Determine the [x, y] coordinate at the center of the cell enclosing the given text.  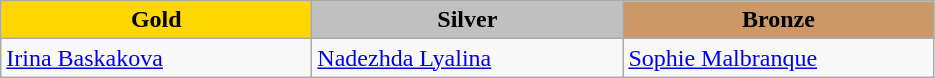
Nadezhda Lyalina [468, 58]
Silver [468, 20]
Sophie Malbranque [778, 58]
Gold [156, 20]
Bronze [778, 20]
Irina Baskakova [156, 58]
